Return the [x, y] coordinate for the center point of the cell that contains the specified text.  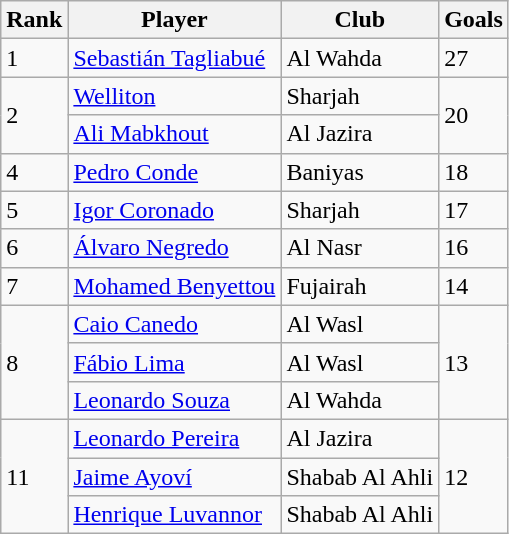
Henrique Luvannor [174, 515]
Rank [34, 20]
Fujairah [360, 286]
Club [360, 20]
2 [34, 115]
8 [34, 362]
Leonardo Souza [174, 400]
Goals [474, 20]
1 [34, 58]
4 [34, 172]
Caio Canedo [174, 324]
27 [474, 58]
Fábio Lima [174, 362]
12 [474, 476]
Al Nasr [360, 248]
Jaime Ayoví [174, 477]
Mohamed Benyettou [174, 286]
6 [34, 248]
Welliton [174, 96]
5 [34, 210]
Ali Mabkhout [174, 134]
17 [474, 210]
13 [474, 362]
Player [174, 20]
11 [34, 476]
Igor Coronado [174, 210]
Sebastián Tagliabué [174, 58]
7 [34, 286]
Leonardo Pereira [174, 438]
Álvaro Negredo [174, 248]
16 [474, 248]
18 [474, 172]
14 [474, 286]
20 [474, 115]
Baniyas [360, 172]
Pedro Conde [174, 172]
